Provide the [X, Y] coordinate of the cell's center where the given text is located.  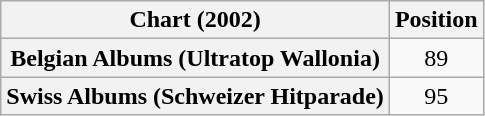
89 [436, 58]
Position [436, 20]
Chart (2002) [196, 20]
Belgian Albums (Ultratop Wallonia) [196, 58]
95 [436, 96]
Swiss Albums (Schweizer Hitparade) [196, 96]
